Find where the given text appears and provide that cell's center as [X, Y] coordinate. 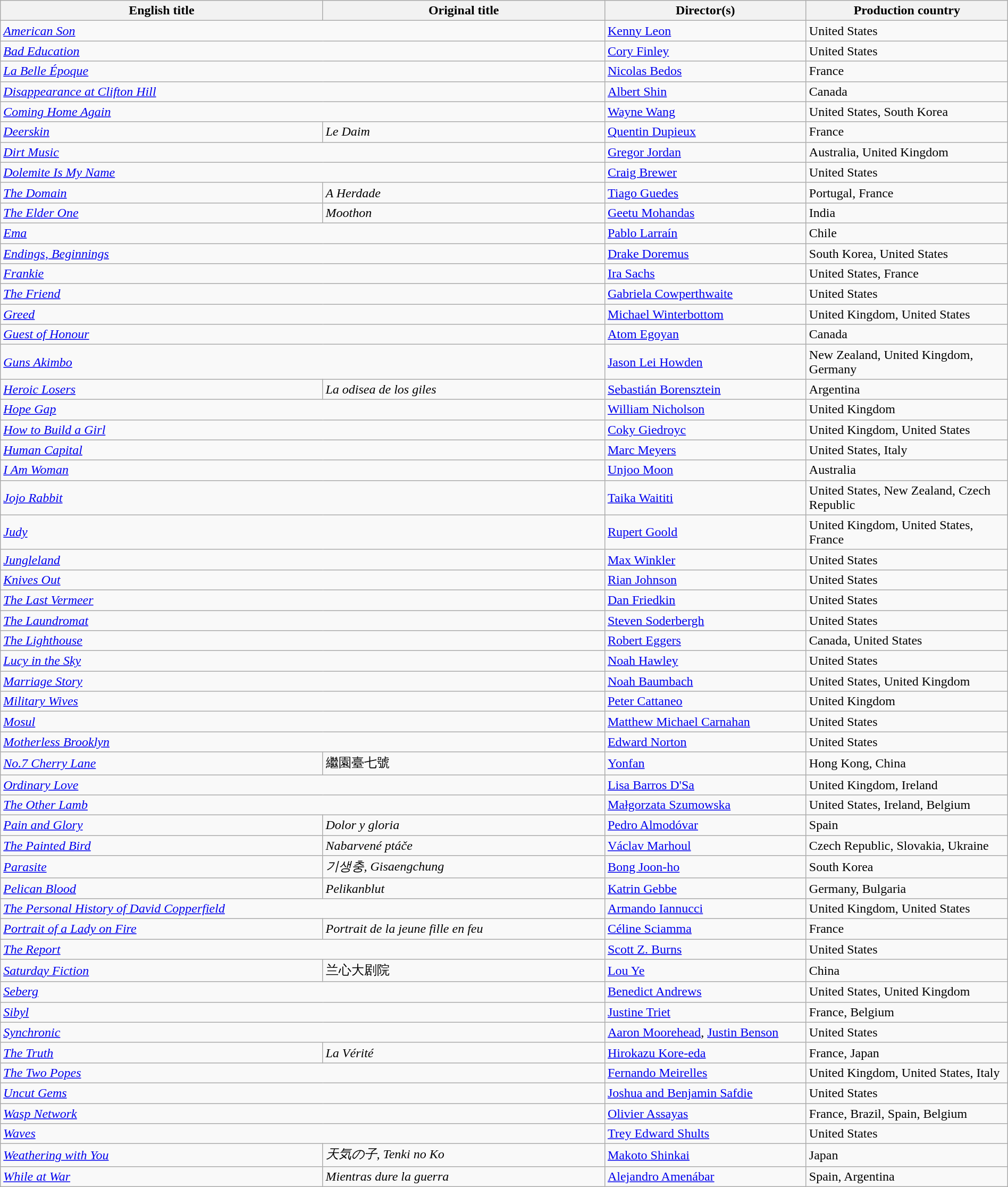
Marc Meyers [705, 450]
Benedict Andrews [705, 992]
Parasite [162, 867]
Military Wives [303, 701]
繼園臺七號 [464, 764]
Scott Z. Burns [705, 949]
How to Build a Girl [303, 430]
Robert Eggers [705, 641]
Judy [303, 532]
Ordinary Love [303, 784]
Portugal, France [907, 193]
Geetu Mohandas [705, 213]
Knives Out [303, 580]
Tiago Guedes [705, 193]
Fernando Meirelles [705, 1073]
Céline Sciamma [705, 929]
India [907, 213]
Dolemite Is My Name [303, 172]
Peter Cattaneo [705, 701]
Australia, United Kingdom [907, 152]
The Elder One [162, 213]
Katrin Gebbe [705, 888]
Coming Home Again [303, 112]
Portrait de la jeune fille en feu [464, 929]
Quentin Dupieux [705, 132]
Lou Ye [705, 971]
Dirt Music [303, 152]
The Personal History of David Copperfield [303, 908]
Nicolas Bedos [705, 71]
Pablo Larraín [705, 233]
Pelikanblut [464, 888]
Trey Edward Shults [705, 1134]
Canada, United States [907, 641]
Atom Egoyan [705, 335]
While at War [162, 1176]
The Painted Bird [162, 846]
The Truth [162, 1052]
France, Belgium [907, 1012]
Olivier Assayas [705, 1113]
France, Brazil, Spain, Belgium [907, 1113]
天気の子, Tenki no Ko [464, 1155]
Director(s) [705, 11]
The Report [303, 949]
Spain [907, 825]
兰心大剧院 [464, 971]
Lisa Barros D'Sa [705, 784]
Noah Hawley [705, 661]
Justine Triet [705, 1012]
Rupert Goold [705, 532]
Marriage Story [303, 681]
The Last Vermeer [303, 600]
Jojo Rabbit [303, 498]
Bong Joon-ho [705, 867]
Gabriela Cowperthwaite [705, 294]
Spain, Argentina [907, 1176]
Wasp Network [303, 1113]
United Kingdom, United States, Italy [907, 1073]
Alejandro Amenábar [705, 1176]
Production country [907, 11]
Dolor y gloria [464, 825]
Edward Norton [705, 742]
Joshua and Benjamin Safdie [705, 1093]
Moothon [464, 213]
Weathering with You [162, 1155]
Synchronic [303, 1032]
United States, Ireland, Belgium [907, 805]
기생충, Gisaengchung [464, 867]
William Nicholson [705, 409]
The Domain [162, 193]
Steven Soderbergh [705, 621]
United States, France [907, 274]
Mientras dure la guerra [464, 1176]
Japan [907, 1155]
Albert Shin [705, 91]
American Son [303, 31]
Gregor Jordan [705, 152]
Václav Marhoul [705, 846]
Taika Waititi [705, 498]
Ira Sachs [705, 274]
Wayne Wang [705, 112]
Yonfan [705, 764]
Saturday Fiction [162, 971]
Max Winkler [705, 559]
United States, Italy [907, 450]
Frankie [303, 274]
Mosul [303, 722]
Hope Gap [303, 409]
United Kingdom, United States, France [907, 532]
Guest of Honour [303, 335]
United Kingdom, Ireland [907, 784]
Czech Republic, Slovakia, Ukraine [907, 846]
Sibyl [303, 1012]
Lucy in the Sky [303, 661]
South Korea, United States [907, 254]
Australia [907, 470]
Jason Lei Howden [705, 362]
La Vérité [464, 1052]
United States, New Zealand, Czech Republic [907, 498]
Le Daim [464, 132]
Rian Johnson [705, 580]
China [907, 971]
Deerskin [162, 132]
Ema [303, 233]
Małgorzata Szumowska [705, 805]
The Other Lamb [303, 805]
Pelican Blood [162, 888]
Dan Friedkin [705, 600]
La Belle Époque [303, 71]
The Friend [303, 294]
South Korea [907, 867]
Nabarvené ptáče [464, 846]
Argentina [907, 389]
Matthew Michael Carnahan [705, 722]
Heroic Losers [162, 389]
The Two Popes [303, 1073]
Uncut Gems [303, 1093]
A Herdade [464, 193]
Seberg [303, 992]
The Lighthouse [303, 641]
Jungleland [303, 559]
Aaron Moorehead, Justin Benson [705, 1032]
Hirokazu Kore-eda [705, 1052]
Human Capital [303, 450]
United States, South Korea [907, 112]
Greed [303, 314]
No.7 Cherry Lane [162, 764]
Original title [464, 11]
Chile [907, 233]
Coky Giedroyc [705, 430]
Drake Doremus [705, 254]
Endings, Beginnings [303, 254]
Portrait of a Lady on Fire [162, 929]
Germany, Bulgaria [907, 888]
English title [162, 11]
Craig Brewer [705, 172]
Guns Akimbo [303, 362]
Sebastián Borensztein [705, 389]
New Zealand, United Kingdom, Germany [907, 362]
Pain and Glory [162, 825]
La odisea de los giles [464, 389]
Waves [303, 1134]
Pedro Almodóvar [705, 825]
I Am Woman [303, 470]
Armando Iannucci [705, 908]
Bad Education [303, 51]
Kenny Leon [705, 31]
Disappearance at Clifton Hill [303, 91]
Noah Baumbach [705, 681]
Hong Kong, China [907, 764]
Motherless Brooklyn [303, 742]
Michael Winterbottom [705, 314]
France, Japan [907, 1052]
The Laundromat [303, 621]
Cory Finley [705, 51]
Unjoo Moon [705, 470]
Makoto Shinkai [705, 1155]
